Provide the (X, Y) coordinate of the cell's center where the given text is located.  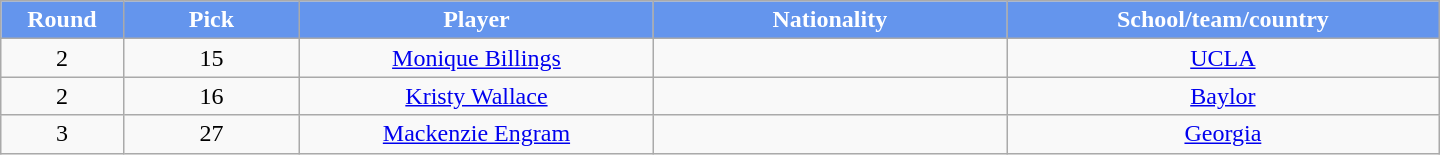
Kristy Wallace (476, 96)
27 (212, 134)
15 (212, 58)
School/team/country (1224, 20)
16 (212, 96)
3 (62, 134)
Georgia (1224, 134)
Baylor (1224, 96)
Player (476, 20)
Mackenzie Engram (476, 134)
Pick (212, 20)
Monique Billings (476, 58)
Nationality (830, 20)
UCLA (1224, 58)
Round (62, 20)
